Locate the cell with the specified text and output its [X, Y] center coordinate. 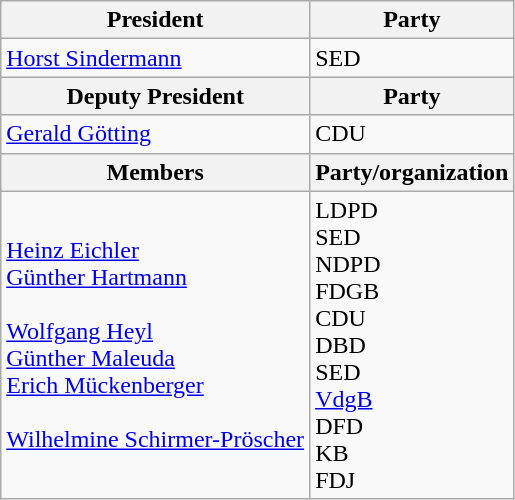
Heinz EichlerGünther HartmannWolfgang HeylGünther MaleudaErich MückenbergerWilhelmine Schirmer-Pröscher [156, 345]
Members [156, 172]
CDU [412, 134]
Horst Sindermann [156, 58]
President [156, 20]
Party/organization [412, 172]
SED [412, 58]
LDPDSEDNDPDFDGBCDUDBDSEDVdgBDFDKBFDJ [412, 345]
Deputy President [156, 96]
Gerald Götting [156, 134]
